Return the (x, y) coordinate for the center point of the cell that contains the specified text.  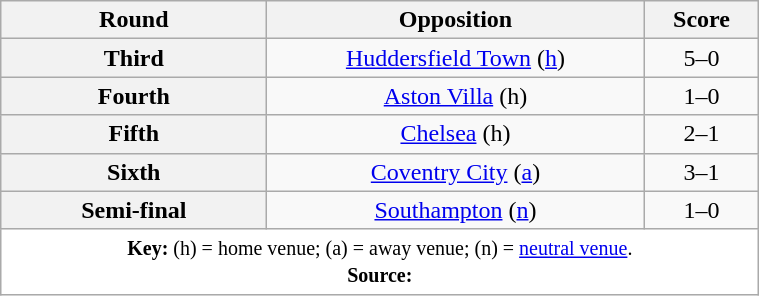
Score (702, 20)
3–1 (702, 172)
Huddersfield Town (h) (455, 58)
Round (134, 20)
Fourth (134, 96)
Key: (h) = home venue; (a) = away venue; (n) = neutral venue.Source: (380, 262)
Sixth (134, 172)
Fifth (134, 134)
Semi-final (134, 210)
5–0 (702, 58)
Coventry City (a) (455, 172)
Southampton (n) (455, 210)
Opposition (455, 20)
Third (134, 58)
2–1 (702, 134)
Chelsea (h) (455, 134)
Aston Villa (h) (455, 96)
